Return [x, y] of the center of cell containing provided text 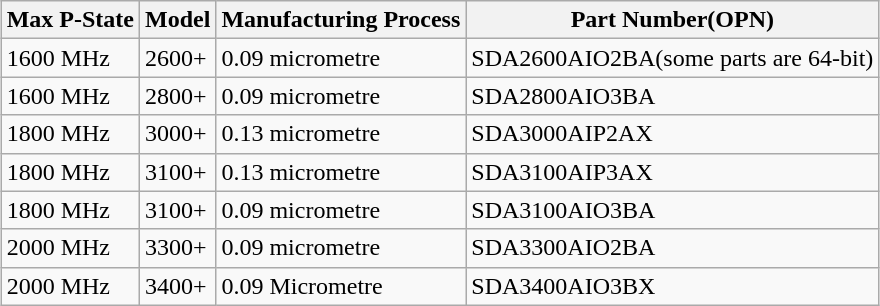
3400+ [178, 286]
2600+ [178, 58]
Max P-State [70, 20]
Model [178, 20]
SDA3300AIO2BA [672, 248]
SDA3100AIO3BA [672, 210]
SDA2600AIO2BA(some parts are 64-bit) [672, 58]
Manufacturing Process [341, 20]
SDA3100AIP3AX [672, 172]
2800+ [178, 96]
3300+ [178, 248]
SDA2800AIO3BA [672, 96]
SDA3000AIP2AX [672, 134]
Part Number(OPN) [672, 20]
3000+ [178, 134]
SDA3400AIO3BX [672, 286]
0.09 Micrometre [341, 286]
